Search for the cell housing the specified text and yield its [x, y] center coordinate. 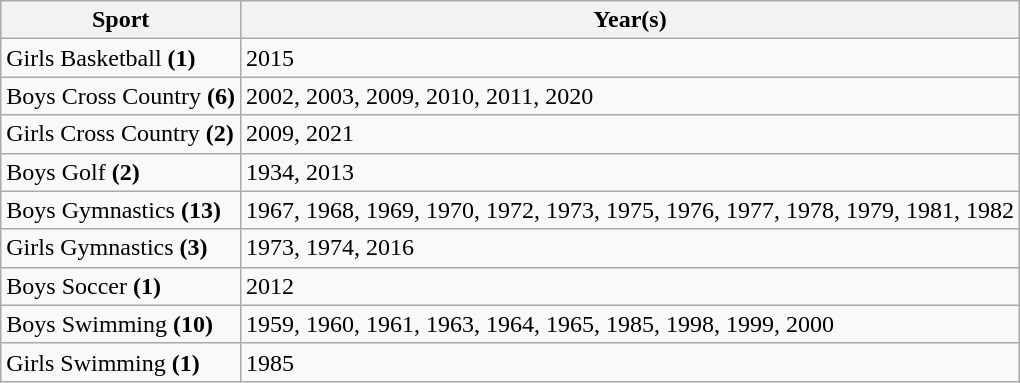
Year(s) [630, 20]
Sport [121, 20]
1959, 1960, 1961, 1963, 1964, 1965, 1985, 1998, 1999, 2000 [630, 324]
Boys Soccer (1) [121, 286]
2012 [630, 286]
2002, 2003, 2009, 2010, 2011, 2020 [630, 96]
Girls Gymnastics (3) [121, 248]
2015 [630, 58]
Boys Golf (2) [121, 172]
Girls Basketball (1) [121, 58]
1985 [630, 362]
1934, 2013 [630, 172]
Boys Swimming (10) [121, 324]
1967, 1968, 1969, 1970, 1972, 1973, 1975, 1976, 1977, 1978, 1979, 1981, 1982 [630, 210]
1973, 1974, 2016 [630, 248]
Girls Cross Country (2) [121, 134]
2009, 2021 [630, 134]
Boys Gymnastics (13) [121, 210]
Girls Swimming (1) [121, 362]
Boys Cross Country (6) [121, 96]
